Provide the [x, y] coordinate of the cell's center where the given text is located.  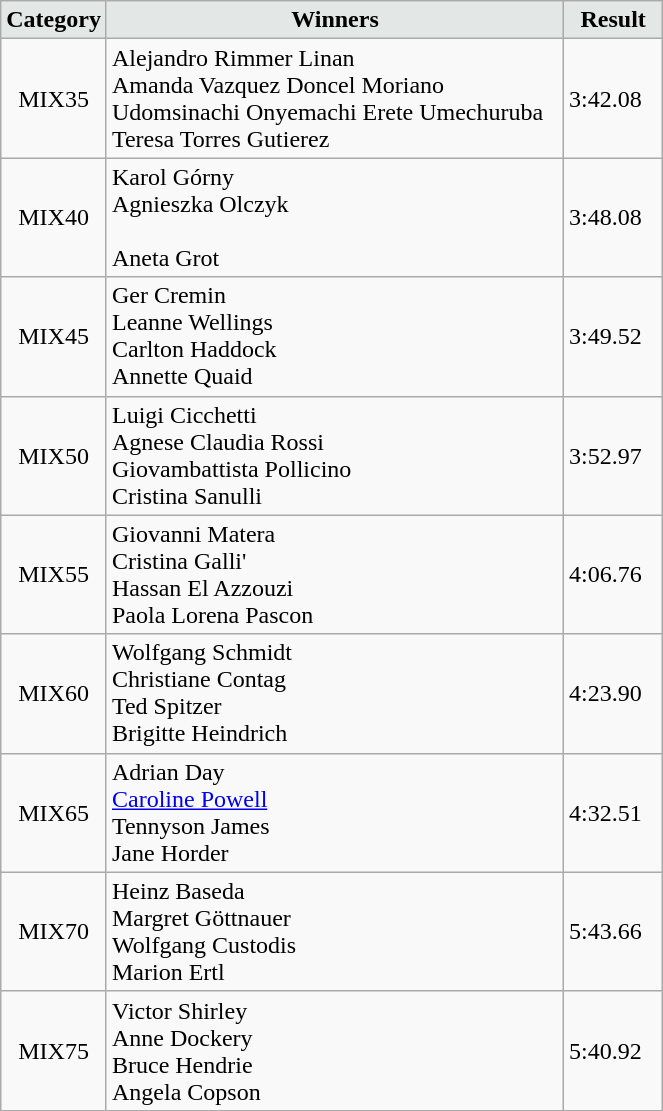
MIX45 [54, 336]
Wolfgang Schmidt Christiane Contag Ted Spitzer Brigitte Heindrich [334, 694]
Adrian Day Caroline Powell Tennyson James Jane Horder [334, 812]
MIX65 [54, 812]
5:40.92 [614, 1050]
4:23.90 [614, 694]
MIX35 [54, 98]
Luigi Cicchetti Agnese Claudia Rossi Giovambattista Pollicino Cristina Sanulli [334, 456]
Giovanni Matera Cristina Galli' Hassan El Azzouzi Paola Lorena Pascon [334, 574]
Alejandro Rimmer Linan Amanda Vazquez Doncel Moriano Udomsinachi Onyemachi Erete Umechuruba Teresa Torres Gutierez [334, 98]
3:52.97 [614, 456]
MIX70 [54, 932]
5:43.66 [614, 932]
Heinz Baseda Margret Göttnauer Wolfgang Custodis Marion Ertl [334, 932]
MIX40 [54, 218]
4:06.76 [614, 574]
MIX60 [54, 694]
Ger Cremin Leanne Wellings Carlton Haddock Annette Quaid [334, 336]
Category [54, 20]
MIX55 [54, 574]
3:42.08 [614, 98]
Victor Shirley Anne Dockery Bruce Hendrie Angela Copson [334, 1050]
3:48.08 [614, 218]
MIX50 [54, 456]
MIX75 [54, 1050]
Winners [334, 20]
3:49.52 [614, 336]
Result [614, 20]
Karol Górny Agnieszka Olczyk Aneta Grot [334, 218]
4:32.51 [614, 812]
